Extract the [x, y] coordinate from the center of the cell holding the provided text.  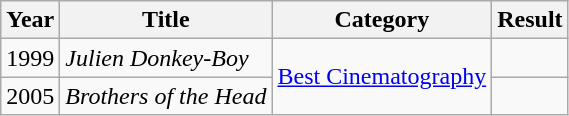
Brothers of the Head [166, 96]
1999 [30, 58]
Category [382, 20]
Julien Donkey-Boy [166, 58]
Best Cinematography [382, 77]
2005 [30, 96]
Year [30, 20]
Result [530, 20]
Title [166, 20]
